From the cell containing the given text, extract its center point as [X, Y] coordinate. 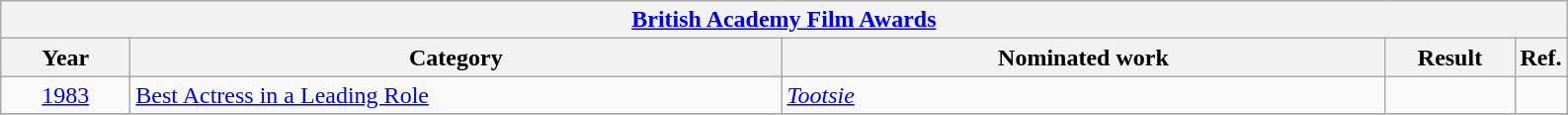
Ref. [1541, 57]
Category [456, 57]
Year [65, 57]
British Academy Film Awards [784, 20]
Nominated work [1083, 57]
Tootsie [1083, 95]
Result [1450, 57]
1983 [65, 95]
Best Actress in a Leading Role [456, 95]
